Extract the (x, y) coordinate from the center of the cell holding the provided text.  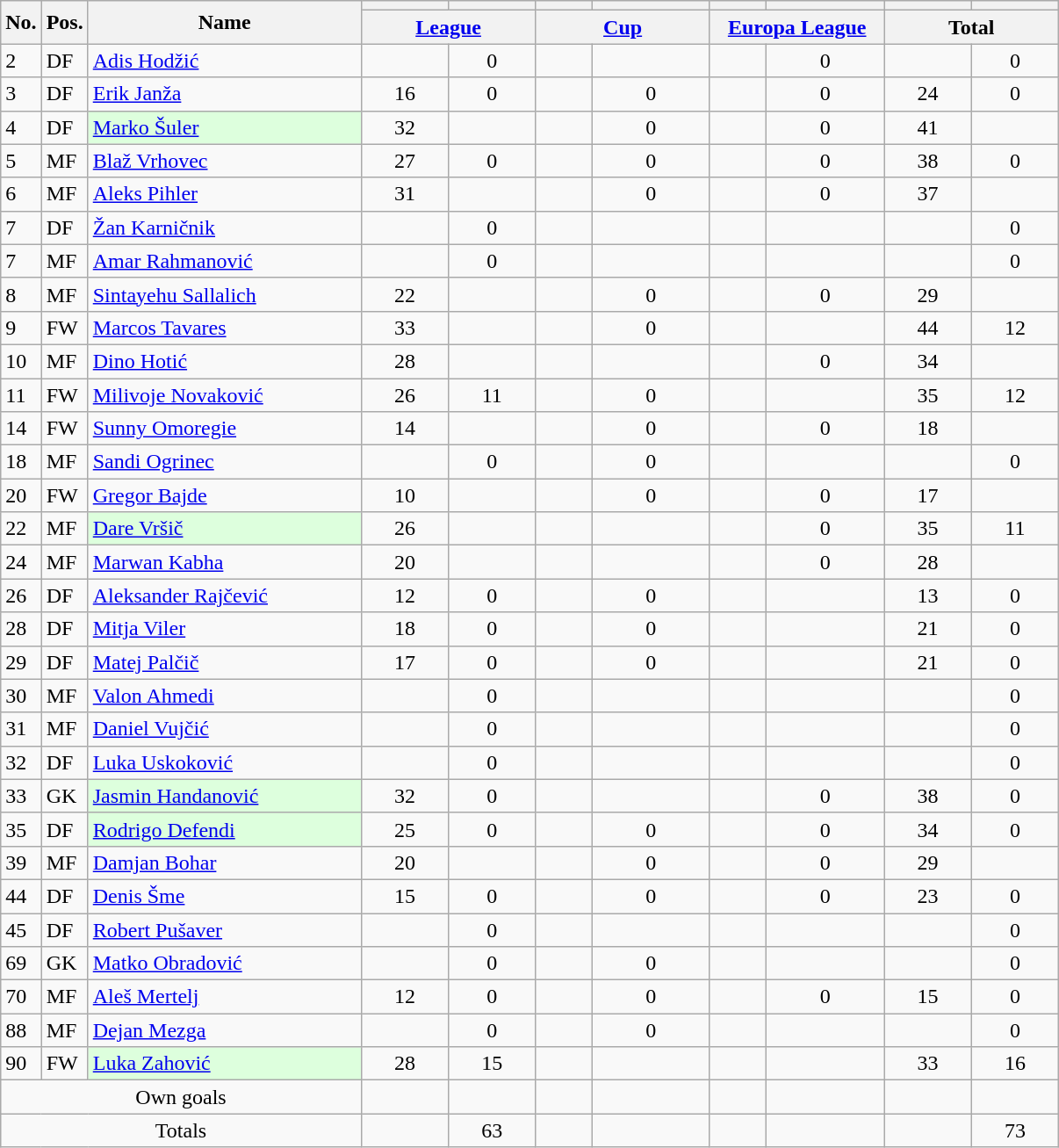
30 (21, 696)
70 (21, 997)
Matej Palčič (225, 662)
Erik Janža (225, 94)
Marcos Tavares (225, 328)
League (448, 27)
Matko Obradović (225, 964)
73 (1015, 1130)
27 (404, 161)
Sandi Ogrinec (225, 462)
45 (21, 930)
Dare Vršič (225, 529)
Dino Hotić (225, 361)
Aleksander Rajčević (225, 596)
Damjan Bohar (225, 863)
39 (21, 863)
Cup (623, 27)
13 (927, 596)
Name (225, 23)
Sintayehu Sallalich (225, 294)
5 (21, 161)
37 (927, 194)
41 (927, 127)
9 (21, 328)
Žan Karničnik (225, 227)
No. (21, 23)
88 (21, 1030)
25 (404, 829)
69 (21, 964)
Milivoje Novaković (225, 394)
6 (21, 194)
Daniel Vujčić (225, 729)
Pos. (65, 23)
Dejan Mezga (225, 1030)
Total (971, 27)
Luka Uskoković (225, 762)
23 (927, 896)
3 (21, 94)
Gregor Bajde (225, 495)
Aleks Pihler (225, 194)
Adis Hodžić (225, 61)
Totals (181, 1130)
Sunny Omoregie (225, 429)
Amar Rahmanović (225, 261)
2 (21, 61)
63 (492, 1130)
Luka Zahović (225, 1064)
90 (21, 1064)
Europa League (797, 27)
Jasmin Handanović (225, 796)
Rodrigo Defendi (225, 829)
Blaž Vrhovec (225, 161)
8 (21, 294)
Marko Šuler (225, 127)
Denis Šme (225, 896)
Aleš Mertelj (225, 997)
Mitja Viler (225, 629)
Valon Ahmedi (225, 696)
Marwan Kabha (225, 562)
4 (21, 127)
Own goals (181, 1097)
Robert Pušaver (225, 930)
